Pinpoint the cell where the given text exists, returning its (X, Y) midpoint coordinate. 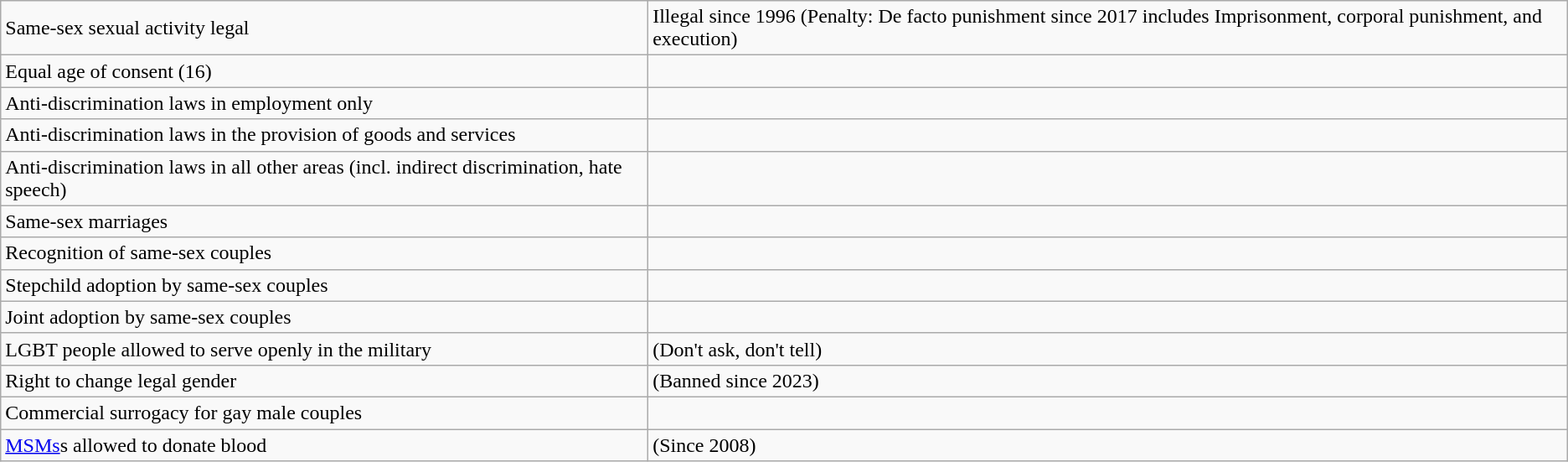
Anti-discrimination laws in employment only (325, 103)
Anti-discrimination laws in all other areas (incl. indirect discrimination, hate speech) (325, 178)
Commercial surrogacy for gay male couples (325, 413)
Same-sex marriages (325, 221)
(Since 2008) (1108, 445)
LGBT people allowed to serve openly in the military (325, 349)
Joint adoption by same-sex couples (325, 317)
Same-sex sexual activity legal (325, 29)
Right to change legal gender (325, 381)
(Banned since 2023) (1108, 381)
Stepchild adoption by same-sex couples (325, 285)
Illegal since 1996 (Penalty: De facto punishment since 2017 includes Imprisonment, corporal punishment, and execution) (1108, 29)
MSMss allowed to donate blood (325, 445)
Anti-discrimination laws in the provision of goods and services (325, 135)
Equal age of consent (16) (325, 71)
Recognition of same-sex couples (325, 253)
(Don't ask, don't tell) (1108, 349)
